From the cell containing the given text, extract its center point as [x, y] coordinate. 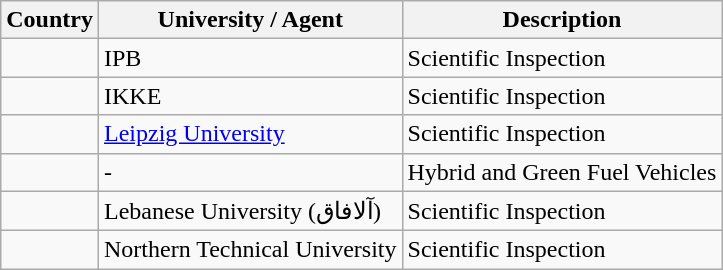
- [250, 172]
Country [50, 20]
Lebanese University (آلافاق) [250, 211]
Description [562, 20]
Leipzig University [250, 134]
IKKE [250, 96]
Northern Technical University [250, 250]
IPB [250, 58]
University / Agent [250, 20]
Hybrid and Green Fuel Vehicles [562, 172]
